Return the (X, Y) coordinate for the center point of the cell that contains the specified text.  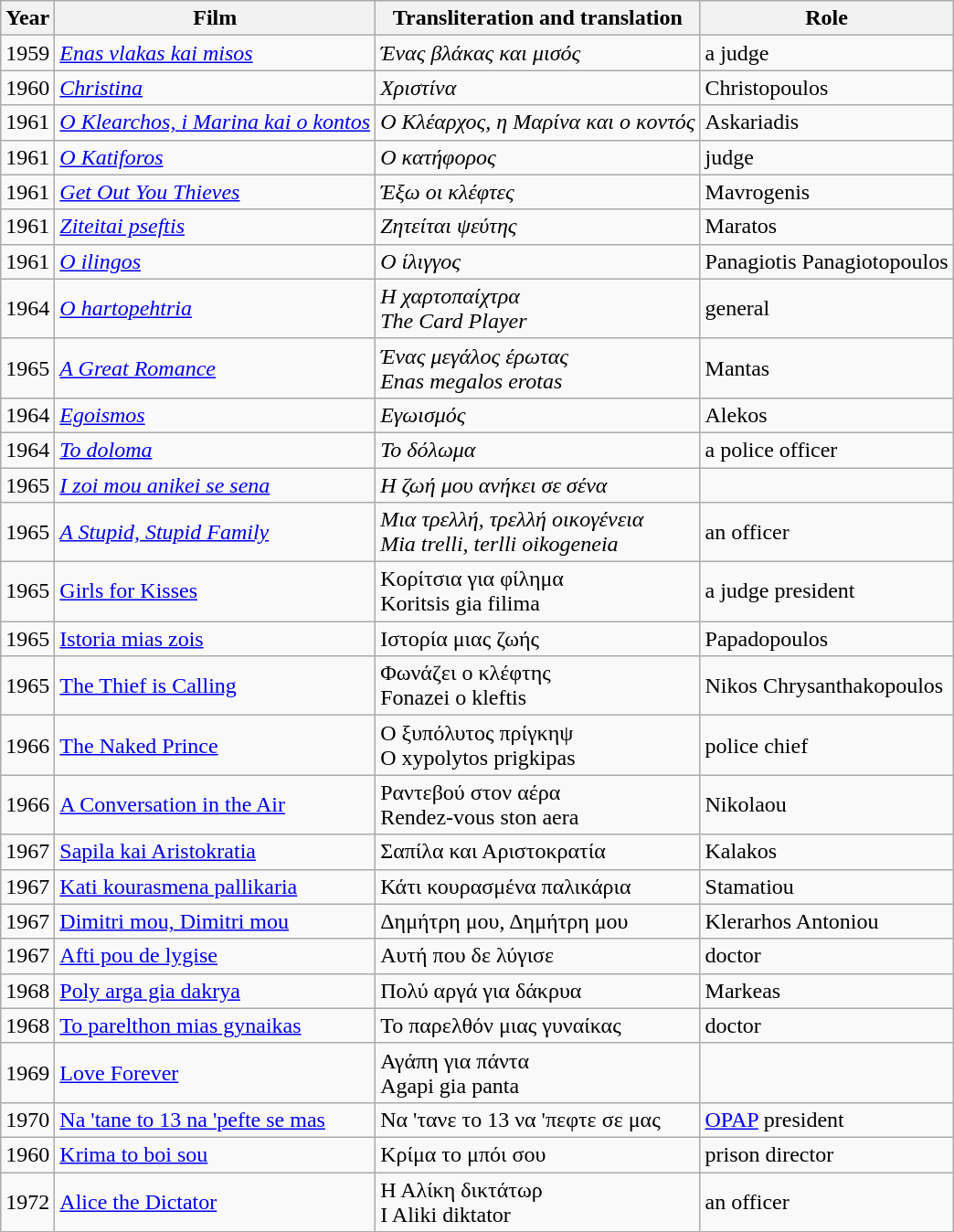
Dimitri mou, Dimitri mou (216, 921)
Kalakos (826, 852)
Ένας μεγάλος έρωταςEnas megalos erotas (537, 367)
Kati kourasmena pallikaria (216, 887)
Ένας βλάκας και μισός (537, 53)
police chief (826, 746)
Askariadis (826, 122)
a judge (826, 53)
Istoria mias zois (216, 639)
Εγωισμός (537, 415)
prison director (826, 1154)
Ο ίλιγγος (537, 261)
Alekos (826, 415)
Markeas (826, 991)
Sapila kai Aristokratia (216, 852)
judge (826, 157)
The Naked Prince (216, 746)
OPAP president (826, 1120)
Get Out You Thieves (216, 192)
Stamatiou (826, 887)
Girls for Kisses (216, 592)
Alice the Dictator (216, 1201)
Κρίμα το μπόι σου (537, 1154)
Christina (216, 88)
I zoi mou anikei se sena (216, 485)
Ο κατήφορος (537, 157)
Η ζωή μου ανήκει σε σένα (537, 485)
Η χαρτοπαίχτραThe Card Player (537, 309)
Role (826, 18)
Πολύ αργά για δάκρυα (537, 991)
A Conversation in the Air (216, 804)
Ziteitai pseftis (216, 227)
A Great Romance (216, 367)
A Stupid, Stupid Family (216, 532)
Krima to boi sou (216, 1154)
Egoismos (216, 415)
Afti pou de lygise (216, 956)
1969 (27, 1073)
O Klearchos, i Marina kai o kontos (216, 122)
a police officer (826, 450)
Enas vlakas kai misos (216, 53)
O hartopehtria (216, 309)
Mavrogenis (826, 192)
The Thief is Calling (216, 685)
O ilingos (216, 261)
Κορίτσια για φίλημαKoritsis gia filima (537, 592)
Mantas (826, 367)
Έξω οι κλέφτες (537, 192)
Ζητείται ψεύτης (537, 227)
Ραντεβού στον αέραRendez-vous ston aera (537, 804)
To parelthon mias gynaikas (216, 1025)
Μια τρελλή, τρελλή οικογένειαMia trelli, terlli oikogeneia (537, 532)
Panagiotis Panagiotopoulos (826, 261)
a judge president (826, 592)
Δημήτρη μου, Δημήτρη μου (537, 921)
Φωνάζει ο κλέφτηςFonazei o kleftis (537, 685)
Ο Κλέαρχος, η Μαρίνα και ο κοντός (537, 122)
1972 (27, 1201)
Nikos Chrysanthakopoulos (826, 685)
Maratos (826, 227)
Film (216, 18)
Poly arga gia dakrya (216, 991)
Ιστορία μιας ζωής (537, 639)
Το παρελθόν μιας γυναίκας (537, 1025)
Nikolaou (826, 804)
Σαπίλα και Αριστοκρατία (537, 852)
Ο ξυπόλυτος πρίγκηψO xypolytos prigkipas (537, 746)
Χριστίνα (537, 88)
Να 'τανε το 13 να 'πεφτε σε μας (537, 1120)
Αγάπη για πάνταAgapi gia panta (537, 1073)
Papadopoulos (826, 639)
Klerarhos Antoniou (826, 921)
Αυτή που δε λύγισε (537, 956)
Christopoulos (826, 88)
Το δόλωμα (537, 450)
To doloma (216, 450)
O Katiforos (216, 157)
1970 (27, 1120)
1959 (27, 53)
general (826, 309)
Transliteration and translation (537, 18)
Na 'tane to 13 na 'pefte se mas (216, 1120)
Κάτι κουρασμένα παλικάρια (537, 887)
Year (27, 18)
Love Forever (216, 1073)
Η Αλίκη δικτάτωρI Aliki diktator (537, 1201)
